Pinpoint the cell where the given text exists, returning its [x, y] midpoint coordinate. 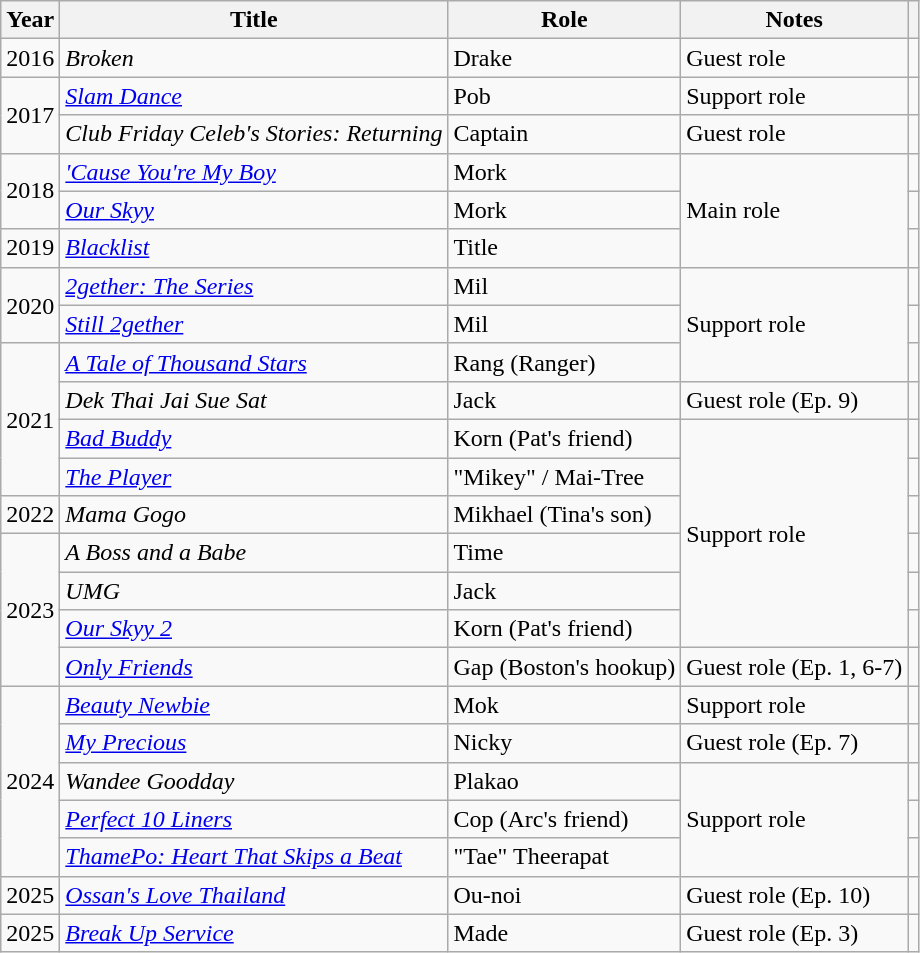
Gap (Boston's hookup) [564, 667]
A Tale of Thousand Stars [254, 362]
ThamePo: Heart That Skips a Beat [254, 857]
Rang (Ranger) [564, 362]
Notes [794, 20]
"Tae" Theerapat [564, 857]
My Precious [254, 743]
A Boss and a Babe [254, 553]
Blacklist [254, 248]
Made [564, 933]
Guest role (Ep. 9) [794, 400]
Main role [794, 210]
Perfect 10 Liners [254, 819]
Wandee Goodday [254, 781]
Bad Buddy [254, 438]
2gether: The Series [254, 286]
2024 [30, 781]
Only Friends [254, 667]
2022 [30, 515]
Beauty Newbie [254, 705]
Guest role (Ep. 3) [794, 933]
Mikhael (Tina's son) [564, 515]
Nicky [564, 743]
Broken [254, 58]
2017 [30, 115]
Mok [564, 705]
Cop (Arc's friend) [564, 819]
UMG [254, 591]
Our Skyy [254, 210]
Our Skyy 2 [254, 629]
2020 [30, 305]
Time [564, 553]
Year [30, 20]
2018 [30, 191]
'Cause You're My Boy [254, 172]
Plakao [564, 781]
Guest role (Ep. 7) [794, 743]
2023 [30, 610]
Pob [564, 96]
Still 2gether [254, 324]
Role [564, 20]
2021 [30, 419]
Slam Dance [254, 96]
2019 [30, 248]
Mama Gogo [254, 515]
"Mikey" / Mai-Tree [564, 477]
Captain [564, 134]
Dek Thai Jai Sue Sat [254, 400]
Guest role (Ep. 10) [794, 895]
The Player [254, 477]
Drake [564, 58]
Club Friday Celeb's Stories: Returning [254, 134]
Guest role (Ep. 1, 6-7) [794, 667]
Ou-noi [564, 895]
Ossan's Love Thailand [254, 895]
Break Up Service [254, 933]
2016 [30, 58]
